Locate the cell with the specified text and output its [x, y] center coordinate. 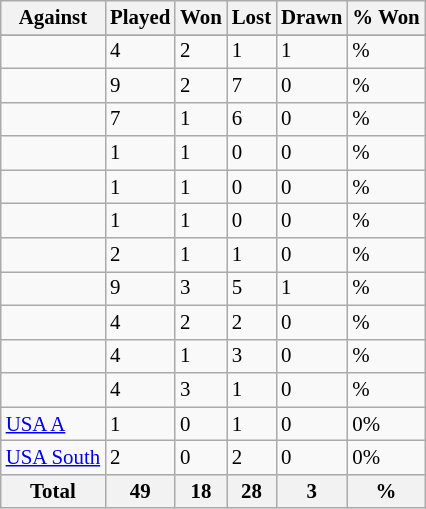
Lost [252, 18]
49 [140, 491]
5 [252, 288]
% Won [386, 18]
Drawn [312, 18]
28 [252, 491]
Won [201, 18]
USA South [53, 458]
Played [140, 18]
USA A [53, 424]
6 [252, 119]
Total [53, 491]
18 [201, 491]
Against [53, 18]
